Scan for the cell matching the given text and deliver its (X, Y) coordinate at center. 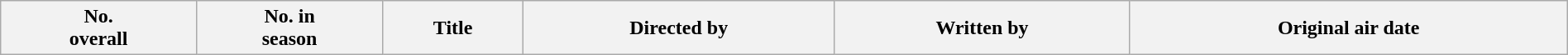
Title (453, 28)
No.overall (99, 28)
Written by (982, 28)
No. inseason (289, 28)
Directed by (678, 28)
Original air date (1348, 28)
